Determine the [X, Y] coordinate at the center of the cell enclosing the given text.  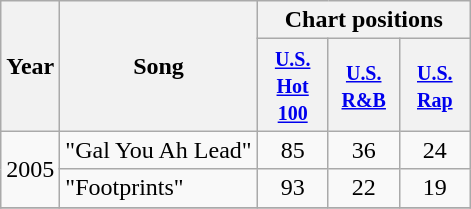
85 [292, 150]
"Gal You Ah Lead" [158, 150]
24 [434, 150]
U.S. Hot 100 [292, 85]
93 [292, 188]
Chart positions [364, 20]
22 [364, 188]
2005 [30, 169]
Song [158, 66]
U.S. Rap [434, 85]
"Footprints" [158, 188]
Year [30, 66]
U.S. R&B [364, 85]
19 [434, 188]
36 [364, 150]
